From the cell containing the given text, extract its center point as (X, Y) coordinate. 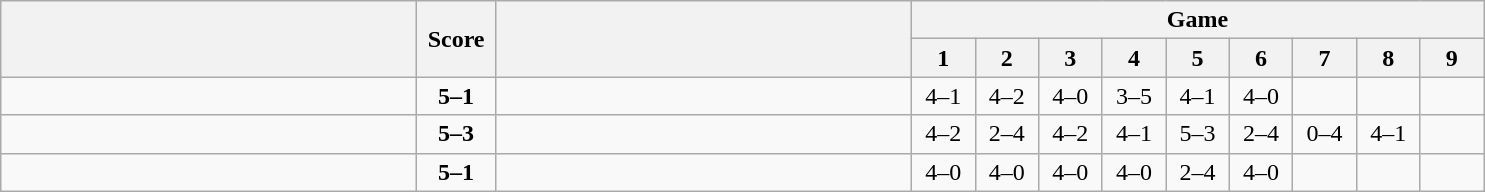
3 (1071, 58)
0–4 (1325, 134)
7 (1325, 58)
Score (456, 39)
2 (1007, 58)
5 (1198, 58)
9 (1452, 58)
3–5 (1134, 96)
Game (1197, 20)
8 (1388, 58)
6 (1261, 58)
1 (943, 58)
4 (1134, 58)
